Locate the cell with the specified text and output its [X, Y] center coordinate. 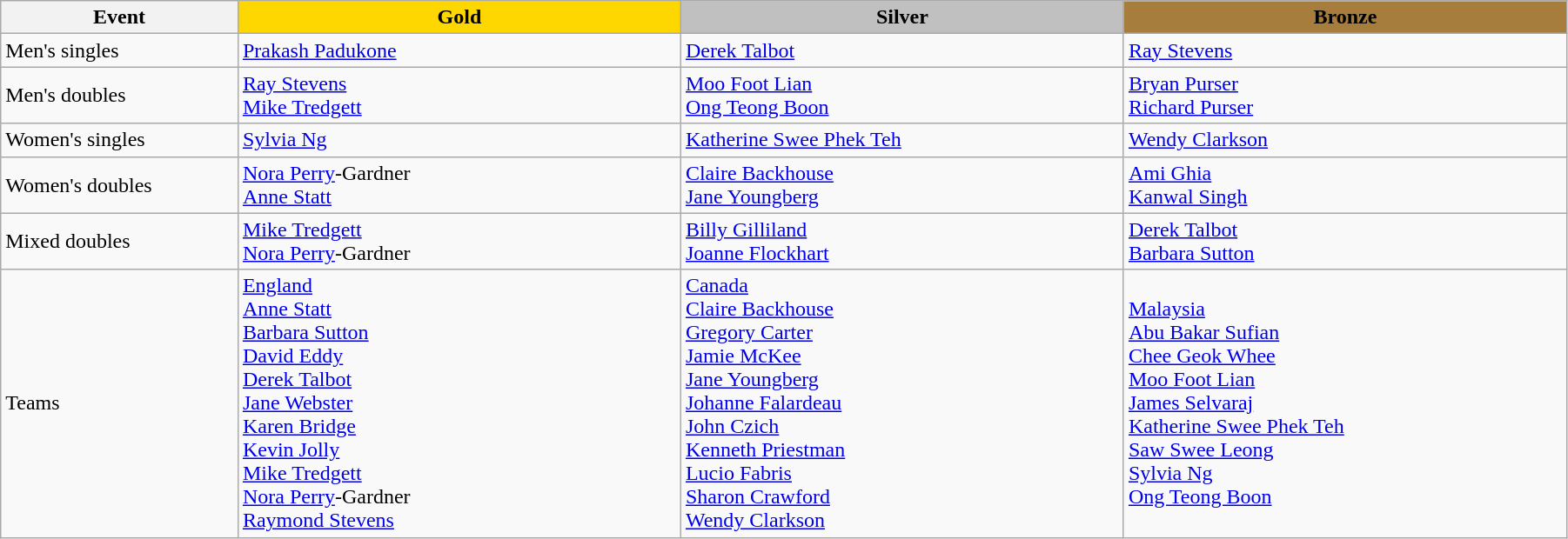
Men's doubles [120, 96]
Billy Gilliland Joanne Flockhart [901, 242]
Event [120, 17]
Silver [901, 17]
Moo Foot Lian Ong Teong Boon [901, 96]
Teams [120, 403]
Ami Ghia Kanwal Singh [1345, 184]
Bryan Purser Richard Purser [1345, 96]
Bronze [1345, 17]
Wendy Clarkson [1345, 140]
Ray Stevens [1345, 50]
Women's doubles [120, 184]
EnglandAnne StattBarbara SuttonDavid EddyDerek TalbotJane WebsterKaren BridgeKevin JollyMike TredgettNora Perry-GardnerRaymond Stevens [459, 403]
MalaysiaAbu Bakar SufianChee Geok WheeMoo Foot LianJames SelvarajKatherine Swee Phek TehSaw Swee LeongSylvia NgOng Teong Boon [1345, 403]
Women's singles [120, 140]
Derek Talbot [901, 50]
Mike Tredgett Nora Perry-Gardner [459, 242]
Katherine Swee Phek Teh [901, 140]
Ray Stevens Mike Tredgett [459, 96]
Nora Perry-Gardner Anne Statt [459, 184]
Sylvia Ng [459, 140]
CanadaClaire BackhouseGregory CarterJamie McKeeJane YoungbergJohanne FalardeauJohn CzichKenneth PriestmanLucio FabrisSharon CrawfordWendy Clarkson [901, 403]
Men's singles [120, 50]
Claire Backhouse Jane Youngberg [901, 184]
Mixed doubles [120, 242]
Gold [459, 17]
Derek Talbot Barbara Sutton [1345, 242]
Prakash Padukone [459, 50]
